From the cell containing the given text, extract its center point as [x, y] coordinate. 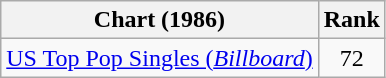
Chart (1986) [160, 20]
Rank [352, 20]
US Top Pop Singles (Billboard) [160, 58]
72 [352, 58]
